Locate the cell with the specified text and output its [x, y] center coordinate. 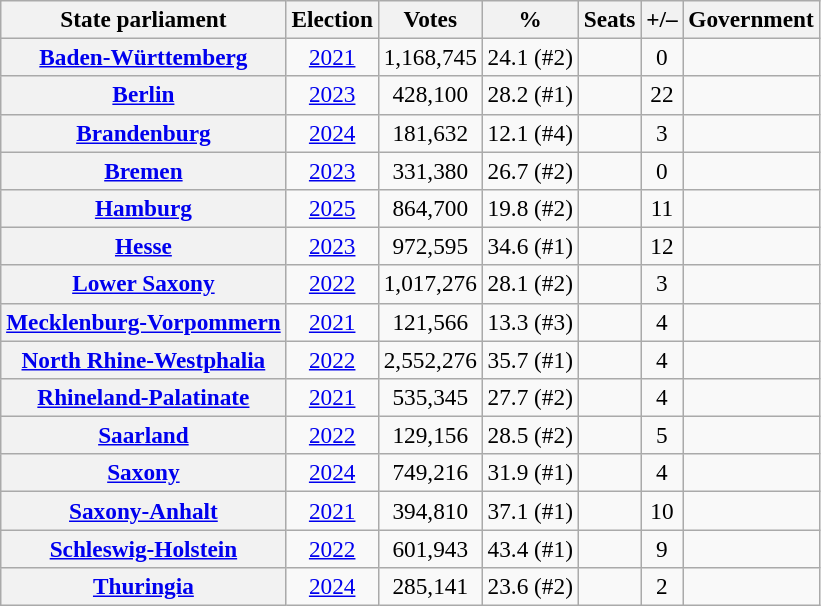
Bremen [144, 170]
Government [751, 19]
1,168,745 [430, 57]
24.1 (#2) [530, 57]
285,141 [430, 586]
Hamburg [144, 208]
Thuringia [144, 586]
331,380 [430, 170]
9 [662, 548]
972,595 [430, 246]
State parliament [144, 19]
5 [662, 435]
13.3 (#3) [530, 322]
% [530, 19]
601,943 [430, 548]
Hesse [144, 246]
28.1 (#2) [530, 284]
23.6 (#2) [530, 586]
28.5 (#2) [530, 435]
28.2 (#1) [530, 95]
121,566 [430, 322]
31.9 (#1) [530, 473]
Saarland [144, 435]
11 [662, 208]
10 [662, 510]
535,345 [430, 397]
Saxony-Anhalt [144, 510]
43.4 (#1) [530, 548]
749,216 [430, 473]
2025 [332, 208]
Seats [610, 19]
12.1 (#4) [530, 133]
26.7 (#2) [530, 170]
Rhineland-Palatinate [144, 397]
Baden-Württemberg [144, 57]
Brandenburg [144, 133]
2 [662, 586]
34.6 (#1) [530, 246]
22 [662, 95]
North Rhine-Westphalia [144, 359]
35.7 (#1) [530, 359]
+/– [662, 19]
19.8 (#2) [530, 208]
Votes [430, 19]
428,100 [430, 95]
37.1 (#1) [530, 510]
Lower Saxony [144, 284]
2,552,276 [430, 359]
864,700 [430, 208]
Election [332, 19]
394,810 [430, 510]
Schleswig-Holstein [144, 548]
Mecklenburg-Vorpommern [144, 322]
181,632 [430, 133]
Berlin [144, 95]
129,156 [430, 435]
27.7 (#2) [530, 397]
12 [662, 246]
Saxony [144, 473]
1,017,276 [430, 284]
